Pinpoint the cell where the given text exists, returning its (X, Y) midpoint coordinate. 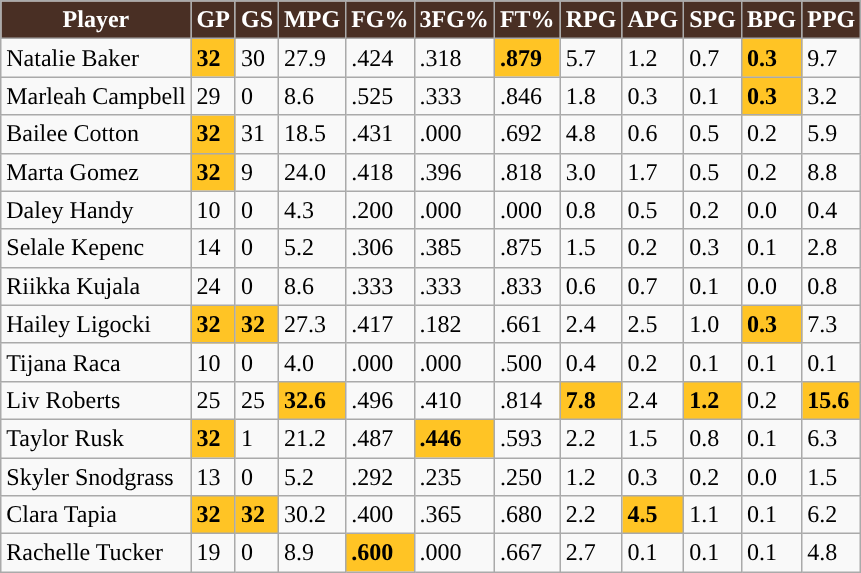
.200 (380, 210)
PPG (832, 20)
Skyler Snodgrass (96, 477)
.318 (454, 58)
19 (213, 553)
30.2 (312, 515)
4.5 (653, 515)
.396 (454, 172)
14 (213, 248)
2.5 (653, 324)
.365 (454, 515)
GS (256, 20)
.417 (380, 324)
.692 (527, 134)
.292 (380, 477)
2.8 (832, 248)
.418 (380, 172)
Riikka Kujala (96, 286)
9 (256, 172)
27.9 (312, 58)
.306 (380, 248)
6.2 (832, 515)
7.3 (832, 324)
Marta Gomez (96, 172)
18.5 (312, 134)
1.0 (713, 324)
APG (653, 20)
BPG (771, 20)
3FG% (454, 20)
.446 (454, 438)
Player (96, 20)
Rachelle Tucker (96, 553)
.496 (380, 400)
21.2 (312, 438)
Marleah Campbell (96, 96)
30 (256, 58)
SPG (713, 20)
24.0 (312, 172)
1.1 (713, 515)
.667 (527, 553)
27.3 (312, 324)
.385 (454, 248)
3.0 (591, 172)
Taylor Rusk (96, 438)
.410 (454, 400)
Clara Tapia (96, 515)
8.8 (832, 172)
.875 (527, 248)
.431 (380, 134)
1.7 (653, 172)
7.8 (591, 400)
2.7 (591, 553)
9.7 (832, 58)
MPG (312, 20)
.593 (527, 438)
1 (256, 438)
.500 (527, 362)
.487 (380, 438)
.525 (380, 96)
FT% (527, 20)
15.6 (832, 400)
.818 (527, 172)
.879 (527, 58)
.235 (454, 477)
Liv Roberts (96, 400)
.600 (380, 553)
5.9 (832, 134)
8.9 (312, 553)
GP (213, 20)
.250 (527, 477)
1.8 (591, 96)
31 (256, 134)
FG% (380, 20)
Bailee Cotton (96, 134)
4.3 (312, 210)
.814 (527, 400)
.400 (380, 515)
Daley Handy (96, 210)
3.2 (832, 96)
.661 (527, 324)
13 (213, 477)
29 (213, 96)
Selale Kepenc (96, 248)
Natalie Baker (96, 58)
.833 (527, 286)
Tijana Raca (96, 362)
32.6 (312, 400)
.424 (380, 58)
.182 (454, 324)
4.0 (312, 362)
5.7 (591, 58)
.846 (527, 96)
Hailey Ligocki (96, 324)
.680 (527, 515)
RPG (591, 20)
6.3 (832, 438)
24 (213, 286)
